Provide the [x, y] coordinate of the cell's center where the given text is located.  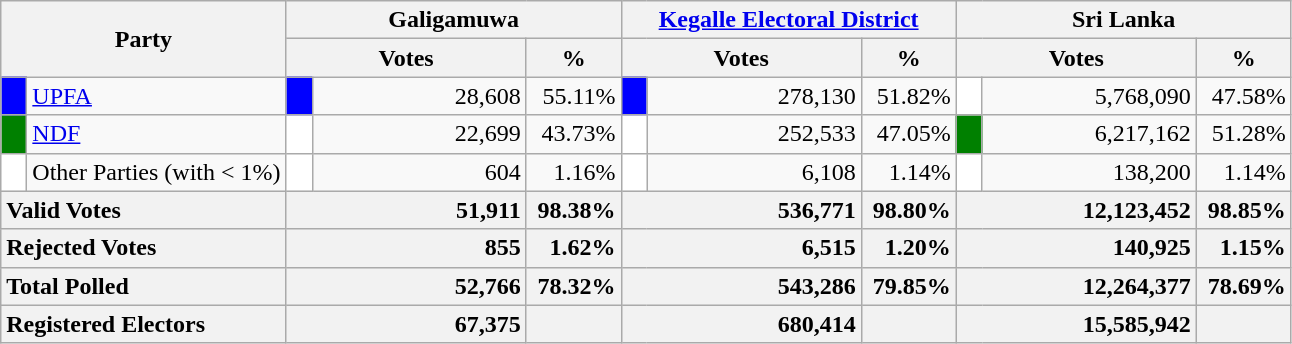
98.85% [1244, 210]
47.58% [1244, 96]
1.16% [574, 172]
98.80% [908, 210]
1.20% [908, 248]
5,768,090 [1089, 96]
12,264,377 [1076, 286]
67,375 [406, 324]
78.32% [574, 286]
43.73% [574, 134]
6,515 [741, 248]
Kegalle Electoral District [788, 20]
51,911 [406, 210]
1.62% [574, 248]
138,200 [1089, 172]
52,766 [406, 286]
536,771 [741, 210]
55.11% [574, 96]
Registered Electors [144, 324]
1.15% [1244, 248]
140,925 [1076, 248]
278,130 [754, 96]
98.38% [574, 210]
Galigamuwa [454, 20]
Sri Lanka [1124, 20]
UPFA [156, 96]
604 [419, 172]
15,585,942 [1076, 324]
51.28% [1244, 134]
22,699 [419, 134]
855 [406, 248]
6,217,162 [1089, 134]
NDF [156, 134]
Valid Votes [144, 210]
Rejected Votes [144, 248]
Other Parties (with < 1%) [156, 172]
12,123,452 [1076, 210]
543,286 [741, 286]
51.82% [908, 96]
28,608 [419, 96]
Party [144, 39]
252,533 [754, 134]
6,108 [754, 172]
47.05% [908, 134]
680,414 [741, 324]
78.69% [1244, 286]
Total Polled [144, 286]
79.85% [908, 286]
